Locate the cell with the specified text and output its (x, y) center coordinate. 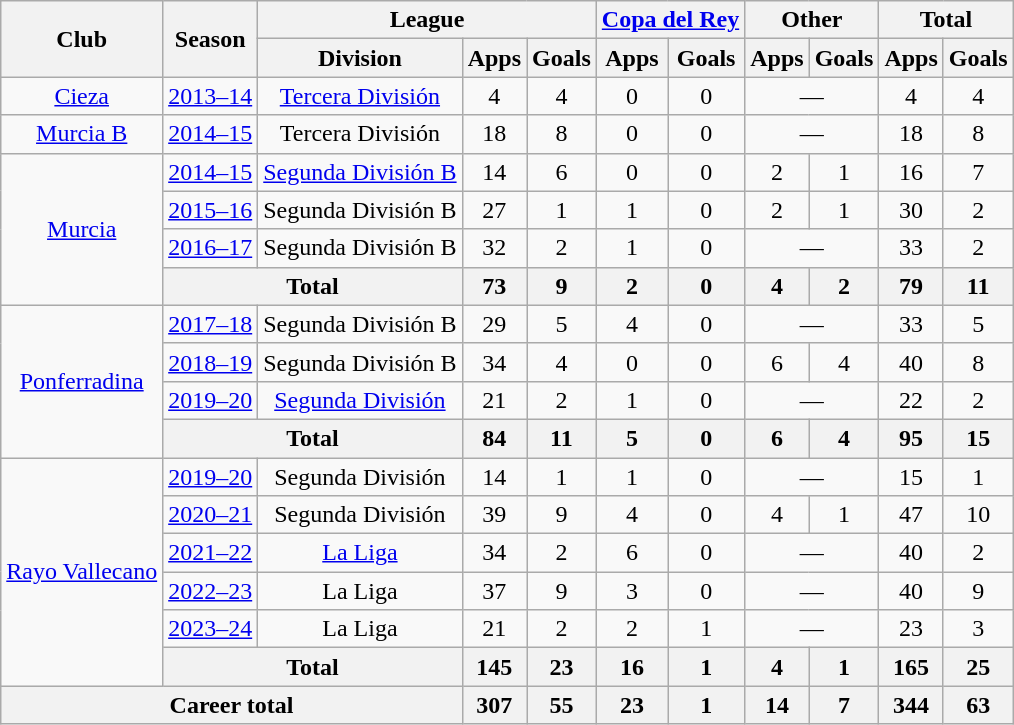
79 (911, 286)
Division (360, 58)
2020–21 (210, 515)
84 (494, 438)
Cieza (82, 96)
Rayo Vallecano (82, 572)
League (428, 20)
Club (82, 39)
2018–19 (210, 362)
2021–22 (210, 553)
2022–23 (210, 591)
344 (911, 705)
165 (911, 667)
22 (911, 400)
2017–18 (210, 324)
Copa del Rey (670, 20)
29 (494, 324)
Ponferradina (82, 381)
Murcia (82, 229)
95 (911, 438)
2015–16 (210, 210)
10 (978, 515)
Season (210, 39)
2013–14 (210, 96)
47 (911, 515)
73 (494, 286)
32 (494, 248)
27 (494, 210)
39 (494, 515)
Murcia B (82, 134)
25 (978, 667)
Other (812, 20)
Career total (232, 705)
2016–17 (210, 248)
63 (978, 705)
145 (494, 667)
2023–24 (210, 629)
37 (494, 591)
55 (562, 705)
307 (494, 705)
30 (911, 210)
